Determine the [x, y] coordinate at the center of the cell enclosing the given text.  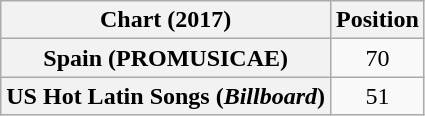
Spain (PROMUSICAE) [166, 58]
US Hot Latin Songs (Billboard) [166, 96]
Chart (2017) [166, 20]
51 [378, 96]
Position [378, 20]
70 [378, 58]
